Provide the [X, Y] coordinate of the cell's center where the given text is located.  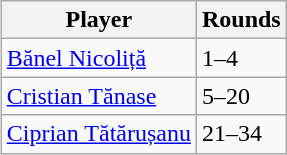
21–34 [241, 134]
Ciprian Tătărușanu [98, 134]
Cristian Tănase [98, 96]
5–20 [241, 96]
Bănel Nicoliță [98, 58]
Rounds [241, 20]
Player [98, 20]
1–4 [241, 58]
